Determine the [X, Y] coordinate at the center of the cell enclosing the given text.  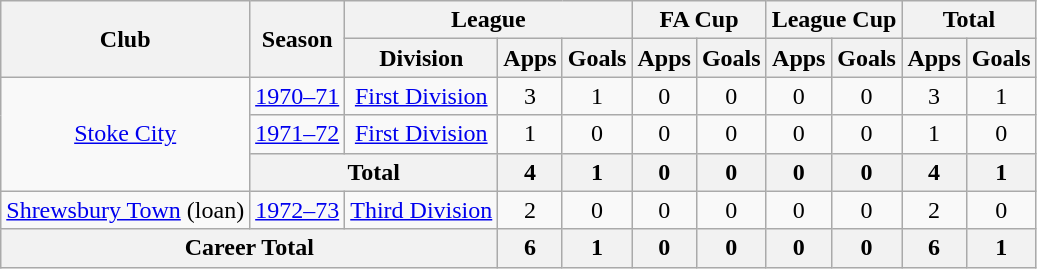
Stoke City [126, 134]
Career Total [250, 248]
Third Division [422, 210]
League Cup [834, 20]
League [488, 20]
1971–72 [298, 134]
Season [298, 39]
1972–73 [298, 210]
FA Cup [699, 20]
Shrewsbury Town (loan) [126, 210]
Division [422, 58]
Club [126, 39]
1970–71 [298, 96]
